Search for the cell housing the specified text and yield its (x, y) center coordinate. 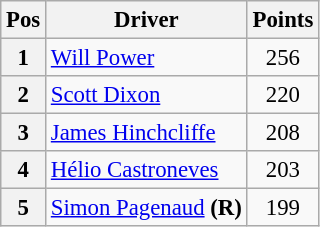
199 (282, 208)
220 (282, 95)
208 (282, 133)
1 (24, 58)
Driver (147, 20)
2 (24, 95)
Hélio Castroneves (147, 170)
256 (282, 58)
203 (282, 170)
Pos (24, 20)
Will Power (147, 58)
James Hinchcliffe (147, 133)
Scott Dixon (147, 95)
4 (24, 170)
Points (282, 20)
3 (24, 133)
Simon Pagenaud (R) (147, 208)
5 (24, 208)
